Return (x, y) of the center of cell containing provided text 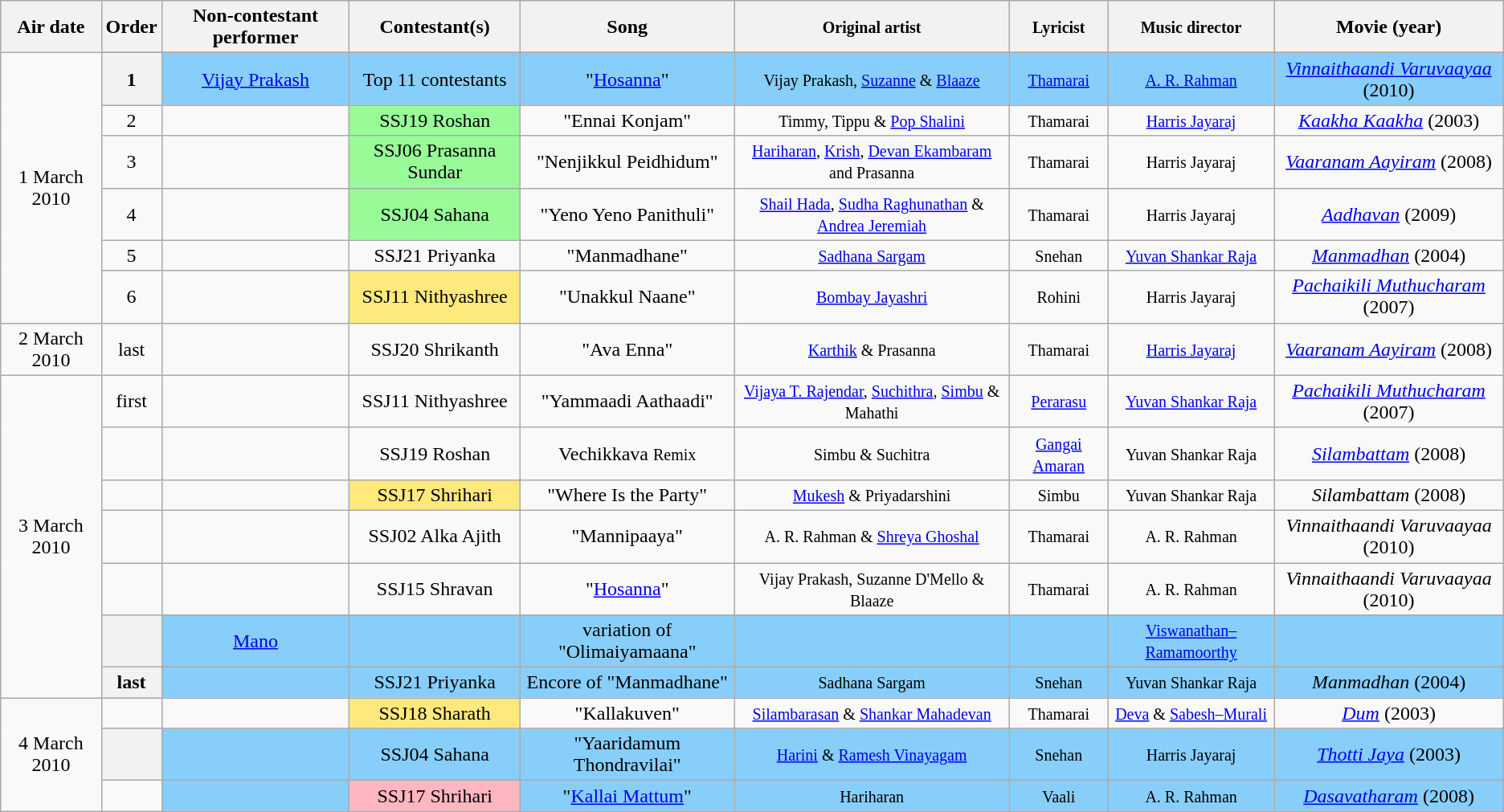
Encore of "Manmadhane" (627, 683)
Viswanathan–Ramamoorthy (1191, 641)
Gangai Amaran (1059, 453)
Vijay Prakash, Suzanne & Blaaze (872, 79)
A. R. Rahman & Shreya Ghoshal (872, 537)
variation of "Olimaiyamaana" (627, 641)
2 (132, 120)
1 (132, 79)
"Ava Enna" (627, 349)
Simbu & Suchitra (872, 453)
"Yeno Yeno Panithuli" (627, 214)
"Unakkul Naane" (627, 297)
Vechikkava Remix (627, 453)
Rohini (1059, 297)
3 (132, 162)
Kaakha Kaakha (2003) (1388, 120)
6 (132, 297)
"Mannipaaya" (627, 537)
Lyricist (1059, 27)
first (132, 402)
Perarasu (1059, 402)
"Nenjikkul Peidhidum" (627, 162)
Mukesh & Priyadarshini (872, 495)
Dasavatharam (2008) (1388, 796)
"Kallakuven" (627, 713)
Harini & Ramesh Vinayagam (872, 755)
"Kallai Mattum" (627, 796)
Top 11 contestants (435, 79)
Hariharan (872, 796)
"Where Is the Party" (627, 495)
SSJ18 Sharath (435, 713)
Silambarasan & Shankar Mahadevan (872, 713)
"Manmadhane" (627, 255)
Thotti Jaya (2003) (1388, 755)
"Yammaadi Aathaadi" (627, 402)
Aadhavan (2009) (1388, 214)
4 (132, 214)
SSJ06 Prasanna Sundar (435, 162)
Mano (255, 641)
Dum (2003) (1388, 713)
Song (627, 27)
4 March 2010 (51, 755)
Air date (51, 27)
SSJ20 Shrikanth (435, 349)
2 March 2010 (51, 349)
Shail Hada, Sudha Raghunathan & Andrea Jeremiah (872, 214)
SSJ15 Shravan (435, 588)
3 March 2010 (51, 537)
Vaali (1059, 796)
"Ennai Konjam" (627, 120)
Non-contestant performer (255, 27)
Original artist (872, 27)
Movie (year) (1388, 27)
Hariharan, Krish, Devan Ekambaram and Prasanna (872, 162)
SSJ02 Alka Ajith (435, 537)
Deva & Sabesh–Murali (1191, 713)
"Yaaridamum Thondravilai" (627, 755)
Music director (1191, 27)
1 March 2010 (51, 188)
Simbu (1059, 495)
Contestant(s) (435, 27)
Vijay Prakash (255, 79)
Vijaya T. Rajendar, Suchithra, Simbu & Mahathi (872, 402)
Order (132, 27)
5 (132, 255)
Timmy, Tippu & Pop Shalini (872, 120)
Karthik & Prasanna (872, 349)
Bombay Jayashri (872, 297)
Vijay Prakash, Suzanne D'Mello & Blaaze (872, 588)
